Pinpoint the cell where the given text exists, returning its [X, Y] midpoint coordinate. 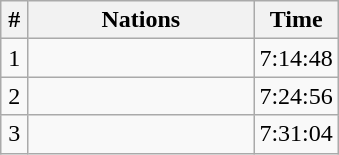
7:24:56 [296, 96]
Time [296, 20]
Nations [141, 20]
7:31:04 [296, 134]
7:14:48 [296, 58]
3 [14, 134]
# [14, 20]
2 [14, 96]
1 [14, 58]
